Search for the cell housing the specified text and yield its (X, Y) center coordinate. 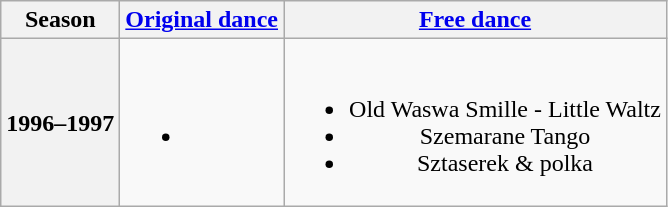
Original dance (202, 20)
Season (60, 20)
1996–1997 (60, 122)
Free dance (476, 20)
Old Waswa Smille - Little Waltz Szemarane Tango Sztaserek & polka (476, 122)
